Return (x, y) of the center of cell containing provided text 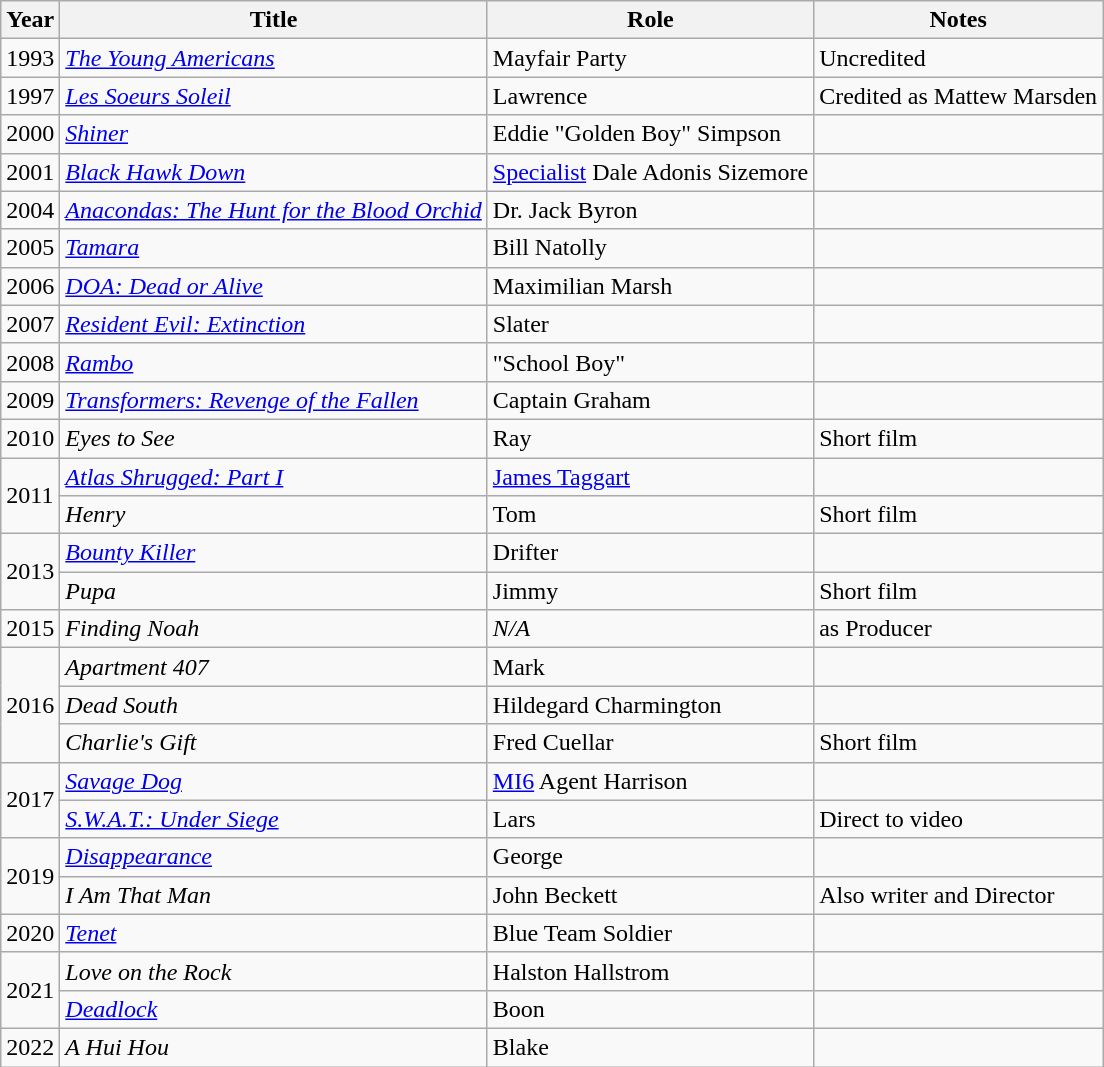
Mark (650, 667)
Dead South (274, 705)
Black Hawk Down (274, 172)
Deadlock (274, 1009)
2017 (30, 800)
Mayfair Party (650, 58)
2009 (30, 400)
Notes (958, 20)
as Producer (958, 629)
Jimmy (650, 591)
Lars (650, 819)
N/A (650, 629)
Ray (650, 438)
MI6 Agent Harrison (650, 781)
1993 (30, 58)
Title (274, 20)
Savage Dog (274, 781)
2016 (30, 705)
Lawrence (650, 96)
Anacondas: The Hunt for the Blood Orchid (274, 210)
2019 (30, 876)
Role (650, 20)
Captain Graham (650, 400)
Fred Cuellar (650, 743)
2013 (30, 572)
S.W.A.T.: Under Siege (274, 819)
Transformers: Revenge of the Fallen (274, 400)
Finding Noah (274, 629)
2008 (30, 362)
Les Soeurs Soleil (274, 96)
Uncredited (958, 58)
2020 (30, 933)
2001 (30, 172)
2011 (30, 496)
Credited as Mattew Marsden (958, 96)
Charlie's Gift (274, 743)
2000 (30, 134)
2004 (30, 210)
Henry (274, 515)
"School Boy" (650, 362)
2015 (30, 629)
George (650, 857)
2005 (30, 248)
Resident Evil: Extinction (274, 324)
Specialist Dale Adonis Sizemore (650, 172)
Dr. Jack Byron (650, 210)
Drifter (650, 553)
1997 (30, 96)
Halston Hallstrom (650, 971)
Bounty Killer (274, 553)
2022 (30, 1047)
James Taggart (650, 477)
Blue Team Soldier (650, 933)
Also writer and Director (958, 895)
Slater (650, 324)
Bill Natolly (650, 248)
Year (30, 20)
Atlas Shrugged: Part I (274, 477)
I Am That Man (274, 895)
Love on the Rock (274, 971)
Maximilian Marsh (650, 286)
2010 (30, 438)
Hildegard Charmington (650, 705)
Direct to video (958, 819)
Eyes to See (274, 438)
Shiner (274, 134)
Tenet (274, 933)
The Young Americans (274, 58)
Pupa (274, 591)
Blake (650, 1047)
2021 (30, 990)
Eddie "Golden Boy" Simpson (650, 134)
A Hui Hou (274, 1047)
Disappearance (274, 857)
DOA: Dead or Alive (274, 286)
2007 (30, 324)
Tamara (274, 248)
2006 (30, 286)
Tom (650, 515)
Boon (650, 1009)
Apartment 407 (274, 667)
Rambo (274, 362)
John Beckett (650, 895)
